For the text-containing cell, return its midpoint in (X, Y) coordinate format. 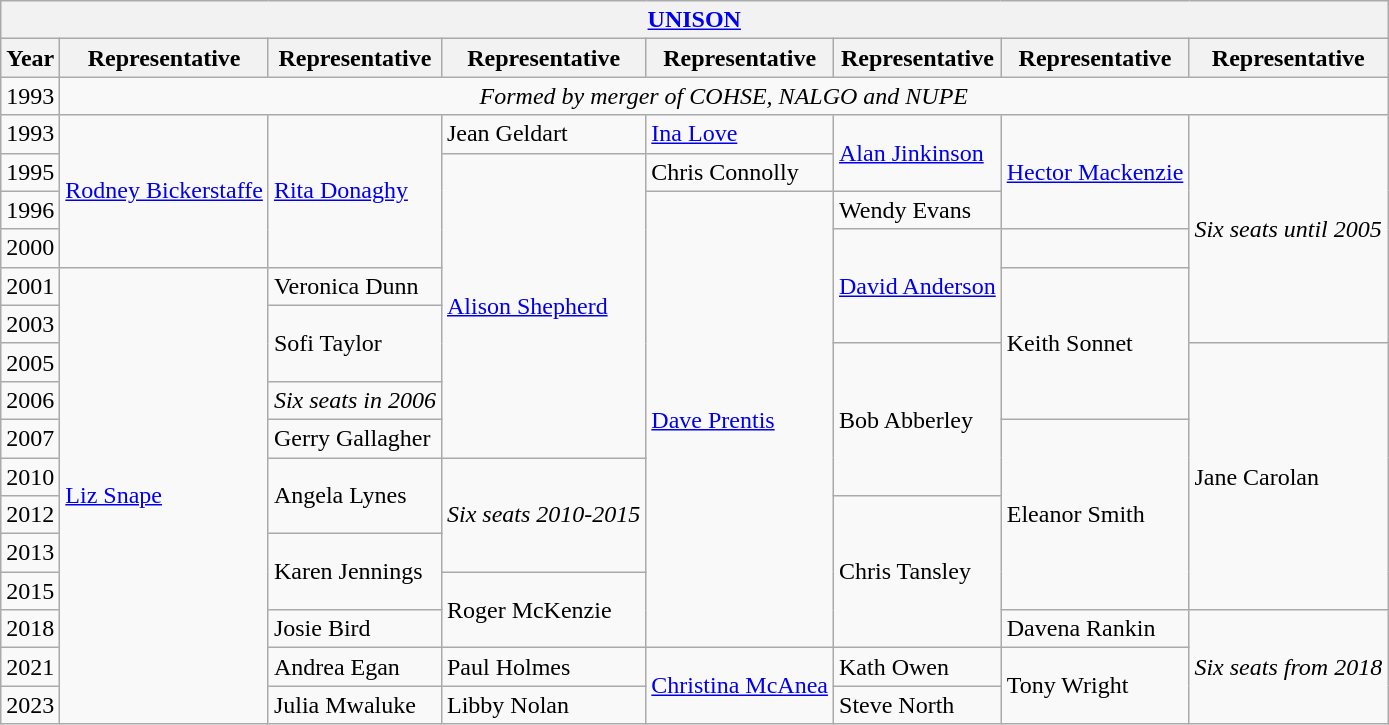
Libby Nolan (543, 705)
Tony Wright (1095, 686)
2018 (30, 629)
Veronica Dunn (354, 286)
Angela Lynes (354, 496)
Christina McAnea (740, 686)
Dave Prentis (740, 420)
Alison Shepherd (543, 305)
2007 (30, 438)
Rodney Bickerstaffe (164, 191)
Six seats in 2006 (354, 400)
Karen Jennings (354, 572)
2005 (30, 362)
Wendy Evans (918, 210)
2012 (30, 515)
Formed by merger of COHSE, NALGO and NUPE (724, 96)
Liz Snape (164, 496)
2023 (30, 705)
Kath Owen (918, 667)
2015 (30, 591)
Jean Geldart (543, 134)
Six seats until 2005 (1288, 229)
David Anderson (918, 286)
Year (30, 58)
Chris Connolly (740, 172)
Sofi Taylor (354, 343)
2006 (30, 400)
1995 (30, 172)
2000 (30, 248)
1996 (30, 210)
Julia Mwaluke (354, 705)
Rita Donaghy (354, 191)
Keith Sonnet (1095, 343)
Josie Bird (354, 629)
Six seats 2010-2015 (543, 515)
Hector Mackenzie (1095, 172)
UNISON (694, 20)
Roger McKenzie (543, 610)
2001 (30, 286)
Chris Tansley (918, 572)
Gerry Gallagher (354, 438)
Six seats from 2018 (1288, 667)
Andrea Egan (354, 667)
2003 (30, 324)
Steve North (918, 705)
Bob Abberley (918, 419)
2010 (30, 477)
Jane Carolan (1288, 476)
2021 (30, 667)
Davena Rankin (1095, 629)
Alan Jinkinson (918, 153)
Paul Holmes (543, 667)
2013 (30, 553)
Ina Love (740, 134)
Eleanor Smith (1095, 514)
